Capture the cell that displays the provided text and extract its [x, y] central coordinate. 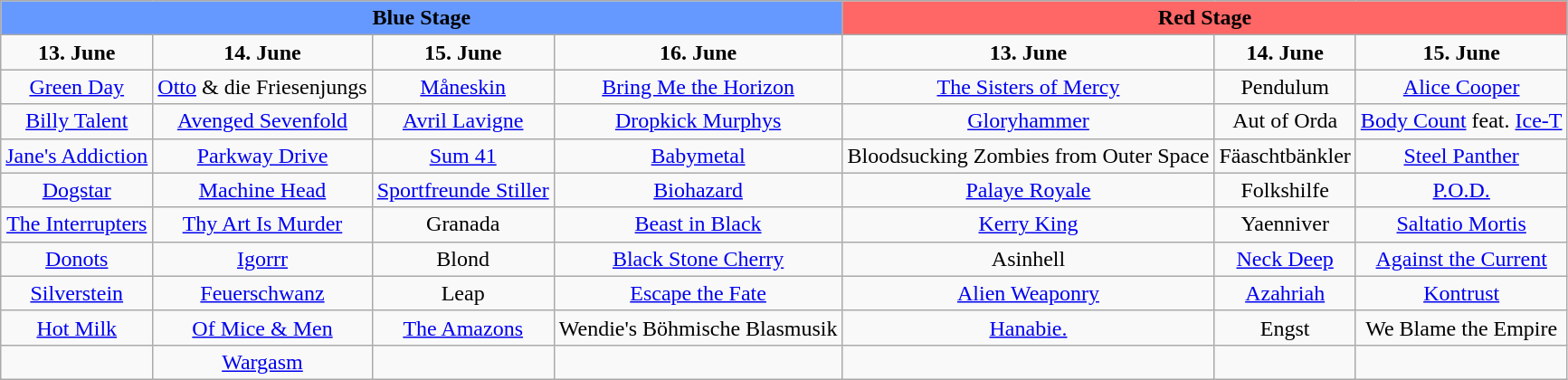
Hot Milk [77, 328]
Leap [463, 293]
Parkway Drive [262, 156]
Thy Art Is Murder [262, 224]
Blond [463, 259]
Aut of Orda [1285, 121]
Sportfreunde Stiller [463, 190]
Saltatio Mortis [1461, 224]
Beast in Black [698, 224]
Pendulum [1285, 87]
The Sisters of Mercy [1028, 87]
Otto & die Friesenjungs [262, 87]
Donots [77, 259]
Alice Cooper [1461, 87]
The Amazons [463, 328]
Bloodsucking Zombies from Outer Space [1028, 156]
P.O.D. [1461, 190]
Blue Stage [422, 18]
Sum 41 [463, 156]
Avenged Sevenfold [262, 121]
Of Mice & Men [262, 328]
Yaenniver [1285, 224]
Dogstar [77, 190]
Alien Weaponry [1028, 293]
Dropkick Murphys [698, 121]
Jane's Addiction [77, 156]
Granada [463, 224]
16. June [698, 52]
Babymetal [698, 156]
Avril Lavigne [463, 121]
Feuerschwanz [262, 293]
Neck Deep [1285, 259]
Asinhell [1028, 259]
Kerry King [1028, 224]
Kontrust [1461, 293]
Biohazard [698, 190]
Måneskin [463, 87]
Bring Me the Horizon [698, 87]
Engst [1285, 328]
Palaye Royale [1028, 190]
Wendie's Böhmische Blasmusik [698, 328]
Silverstein [77, 293]
Gloryhammer [1028, 121]
Billy Talent [77, 121]
The Interrupters [77, 224]
Green Day [77, 87]
Azahriah [1285, 293]
Igorrr [262, 259]
Steel Panther [1461, 156]
Machine Head [262, 190]
Folkshilfe [1285, 190]
We Blame the Empire [1461, 328]
Hanabie. [1028, 328]
Red Stage [1205, 18]
Wargasm [262, 362]
Against the Current [1461, 259]
Black Stone Cherry [698, 259]
Body Count feat. Ice-T [1461, 121]
Fäaschtbänkler [1285, 156]
Escape the Fate [698, 293]
